From the cell containing the given text, extract its center point as (x, y) coordinate. 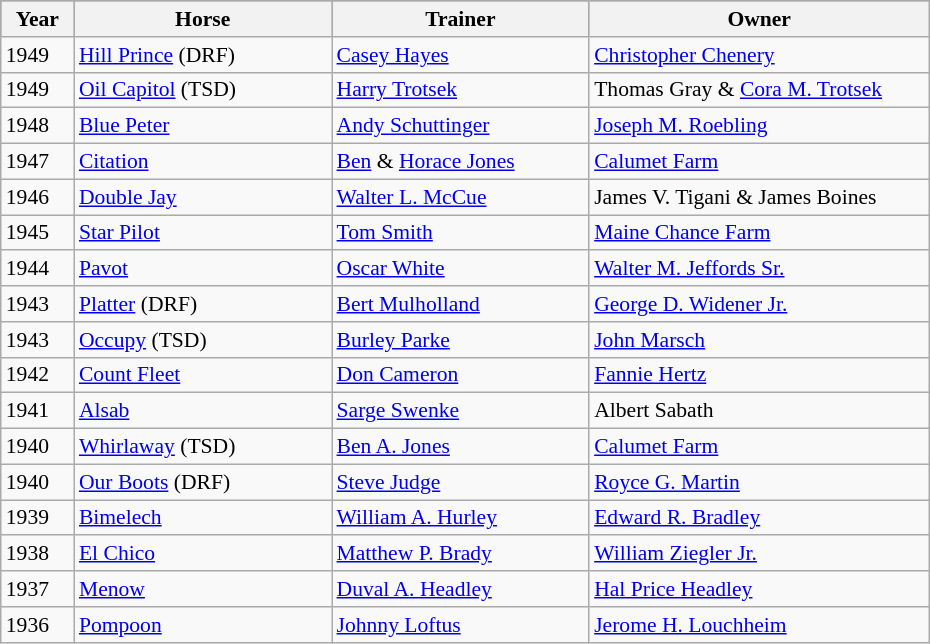
Joseph M. Roebling (759, 126)
Royce G. Martin (759, 482)
Tom Smith (461, 233)
Thomas Gray & Cora M. Trotsek (759, 90)
Pavot (203, 269)
Hill Prince (DRF) (203, 55)
James V. Tigani & James Boines (759, 197)
Year (38, 19)
1938 (38, 554)
Menow (203, 589)
Bert Mulholland (461, 304)
Blue Peter (203, 126)
Bimelech (203, 518)
William Ziegler Jr. (759, 554)
Fannie Hertz (759, 375)
William A. Hurley (461, 518)
Christopher Chenery (759, 55)
Harry Trotsek (461, 90)
Alsab (203, 411)
Trainer (461, 19)
1948 (38, 126)
1939 (38, 518)
Don Cameron (461, 375)
Walter M. Jeffords Sr. (759, 269)
1945 (38, 233)
Edward R. Bradley (759, 518)
El Chico (203, 554)
Walter L. McCue (461, 197)
1947 (38, 162)
Citation (203, 162)
Count Fleet (203, 375)
Horse (203, 19)
Occupy (TSD) (203, 340)
Oil Capitol (TSD) (203, 90)
Ben A. Jones (461, 447)
Oscar White (461, 269)
Johnny Loftus (461, 625)
Whirlaway (TSD) (203, 447)
Burley Parke (461, 340)
1936 (38, 625)
Andy Schuttinger (461, 126)
1944 (38, 269)
Maine Chance Farm (759, 233)
Albert Sabath (759, 411)
Hal Price Headley (759, 589)
1941 (38, 411)
George D. Widener Jr. (759, 304)
Steve Judge (461, 482)
1942 (38, 375)
Star Pilot (203, 233)
Platter (DRF) (203, 304)
Ben & Horace Jones (461, 162)
John Marsch (759, 340)
Casey Hayes (461, 55)
Double Jay (203, 197)
1946 (38, 197)
1937 (38, 589)
Jerome H. Louchheim (759, 625)
Owner (759, 19)
Duval A. Headley (461, 589)
Sarge Swenke (461, 411)
Our Boots (DRF) (203, 482)
Pompoon (203, 625)
Matthew P. Brady (461, 554)
